Extract the (x, y) coordinate from the center of the cell holding the provided text.  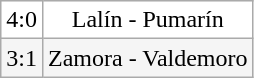
Lalín - Pumarín (148, 20)
4:0 (22, 20)
3:1 (22, 58)
Zamora - Valdemoro (148, 58)
